Return the (x, y) coordinate for the center point of the cell that contains the specified text.  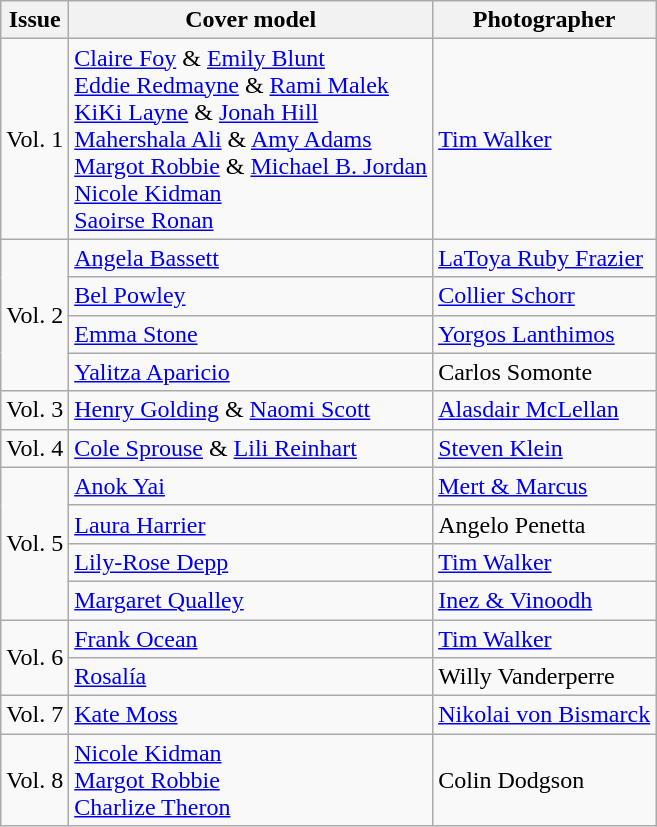
Alasdair McLellan (544, 410)
Henry Golding & Naomi Scott (251, 410)
Angela Bassett (251, 258)
Mert & Marcus (544, 486)
Cole Sprouse & Lili Reinhart (251, 448)
Photographer (544, 20)
Inez & Vinoodh (544, 600)
Anok Yai (251, 486)
LaToya Ruby Frazier (544, 258)
Vol. 8 (35, 780)
Steven Klein (544, 448)
Bel Powley (251, 296)
Vol. 4 (35, 448)
Lily-Rose Depp (251, 562)
Vol. 1 (35, 139)
Vol. 7 (35, 715)
Frank Ocean (251, 639)
Rosalía (251, 677)
Cover model (251, 20)
Angelo Penetta (544, 524)
Yorgos Lanthimos (544, 334)
Kate Moss (251, 715)
Collier Schorr (544, 296)
Willy Vanderperre (544, 677)
Carlos Somonte (544, 372)
Laura Harrier (251, 524)
Nikolai von Bismarck (544, 715)
Vol. 5 (35, 543)
Yalitza Aparicio (251, 372)
Vol. 3 (35, 410)
Colin Dodgson (544, 780)
Nicole KidmanMargot RobbieCharlize Theron (251, 780)
Vol. 2 (35, 315)
Emma Stone (251, 334)
Margaret Qualley (251, 600)
Vol. 6 (35, 658)
Issue (35, 20)
